Scan for the cell matching the given text and deliver its [x, y] coordinate at center. 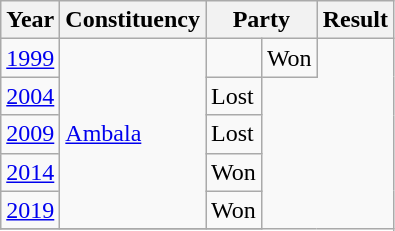
2019 [30, 210]
Ambala [133, 134]
1999 [30, 58]
Constituency [133, 20]
Party [262, 20]
2004 [30, 96]
Result [355, 20]
Year [30, 20]
2009 [30, 134]
2014 [30, 172]
